Search for the cell housing the specified text and yield its (x, y) center coordinate. 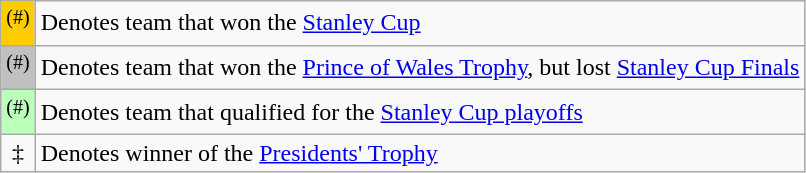
Denotes team that won the Prince of Wales Trophy, but lost Stanley Cup Finals (420, 68)
Denotes team that won the Stanley Cup (420, 24)
Denotes team that qualified for the Stanley Cup playoffs (420, 112)
Denotes winner of the Presidents' Trophy (420, 153)
‡ (18, 153)
